Find where the given text appears and provide that cell's center as [X, Y] coordinate. 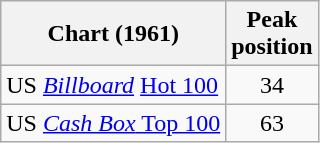
Chart (1961) [114, 34]
34 [272, 85]
US Cash Box Top 100 [114, 123]
63 [272, 123]
Peakposition [272, 34]
US Billboard Hot 100 [114, 85]
